Detect which cell encompasses the target text, then output its (x, y) center coordinate. 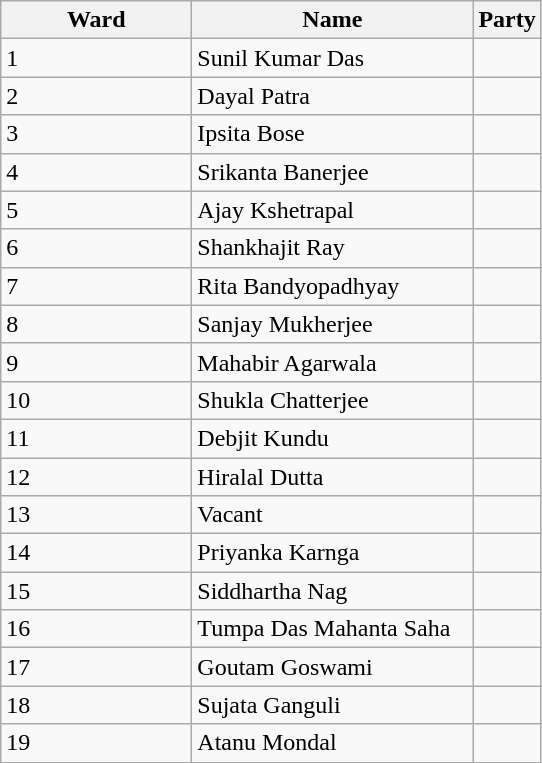
17 (96, 667)
Rita Bandyopadhyay (332, 286)
Sujata Ganguli (332, 705)
7 (96, 286)
Atanu Mondal (332, 743)
6 (96, 248)
Debjit Kundu (332, 438)
Mahabir Agarwala (332, 362)
15 (96, 591)
Siddhartha Nag (332, 591)
11 (96, 438)
2 (96, 96)
19 (96, 743)
Srikanta Banerjee (332, 172)
Vacant (332, 515)
Ipsita Bose (332, 134)
Priyanka Karnga (332, 553)
16 (96, 629)
Shukla Chatterjee (332, 400)
Ajay Kshetrapal (332, 210)
8 (96, 324)
1 (96, 58)
14 (96, 553)
Goutam Goswami (332, 667)
Hiralal Dutta (332, 477)
12 (96, 477)
5 (96, 210)
3 (96, 134)
Sunil Kumar Das (332, 58)
Name (332, 20)
Sanjay Mukherjee (332, 324)
13 (96, 515)
10 (96, 400)
Shankhajit Ray (332, 248)
Ward (96, 20)
9 (96, 362)
18 (96, 705)
Dayal Patra (332, 96)
4 (96, 172)
Tumpa Das Mahanta Saha (332, 629)
Party (507, 20)
